Capture the cell that displays the provided text and extract its [X, Y] central coordinate. 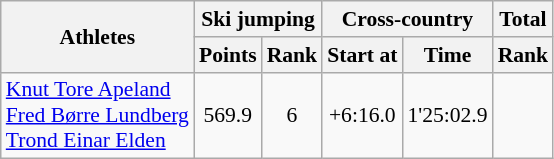
Knut Tore ApelandFred Børre LundbergTrond Einar Elden [98, 116]
Total [524, 19]
Points [228, 55]
1'25:02.9 [447, 116]
Start at [362, 55]
6 [292, 116]
Athletes [98, 36]
Cross-country [407, 19]
Ski jumping [258, 19]
Time [447, 55]
+6:16.0 [362, 116]
569.9 [228, 116]
